Identify which cell holds the provided text, then report its [X, Y] central coordinate. 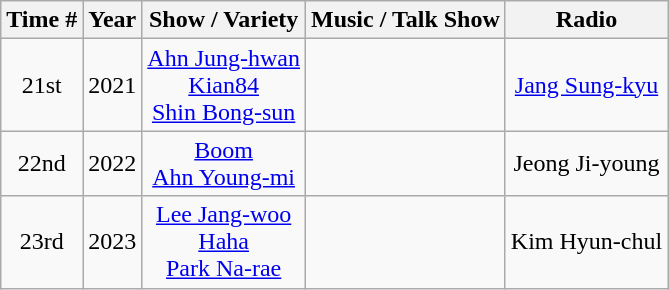
Ahn Jung-hwanKian84Shin Bong-sun [224, 85]
22nd [42, 164]
Show / Variety [224, 20]
Jang Sung-kyu [586, 85]
23rd [42, 242]
Music / Talk Show [405, 20]
Year [112, 20]
21st [42, 85]
BoomAhn Young-mi [224, 164]
Lee Jang-wooHahaPark Na-rae [224, 242]
Kim Hyun-chul [586, 242]
2022 [112, 164]
2023 [112, 242]
Time # [42, 20]
Radio [586, 20]
2021 [112, 85]
Jeong Ji-young [586, 164]
